Locate the cell with the specified text and output its (x, y) center coordinate. 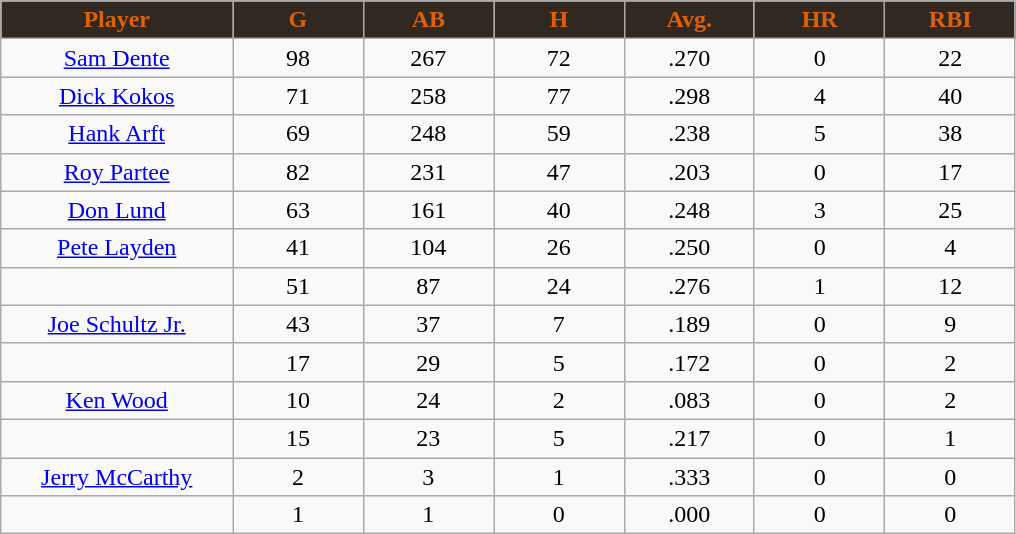
Hank Arft (117, 134)
.083 (689, 400)
41 (298, 248)
.333 (689, 477)
63 (298, 210)
Dick Kokos (117, 96)
98 (298, 58)
104 (428, 248)
Joe Schultz Jr. (117, 324)
.203 (689, 172)
231 (428, 172)
258 (428, 96)
AB (428, 20)
47 (559, 172)
7 (559, 324)
.217 (689, 438)
26 (559, 248)
43 (298, 324)
161 (428, 210)
267 (428, 58)
15 (298, 438)
10 (298, 400)
Sam Dente (117, 58)
Pete Layden (117, 248)
12 (950, 286)
77 (559, 96)
.276 (689, 286)
37 (428, 324)
HR (819, 20)
87 (428, 286)
22 (950, 58)
H (559, 20)
.248 (689, 210)
248 (428, 134)
51 (298, 286)
.000 (689, 515)
.238 (689, 134)
82 (298, 172)
69 (298, 134)
RBI (950, 20)
29 (428, 362)
.270 (689, 58)
Ken Wood (117, 400)
.250 (689, 248)
.172 (689, 362)
Jerry McCarthy (117, 477)
G (298, 20)
Roy Partee (117, 172)
71 (298, 96)
72 (559, 58)
.298 (689, 96)
23 (428, 438)
Don Lund (117, 210)
9 (950, 324)
59 (559, 134)
.189 (689, 324)
38 (950, 134)
25 (950, 210)
Player (117, 20)
Avg. (689, 20)
